Scan for the cell matching the given text and deliver its (x, y) coordinate at center. 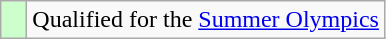
Qualified for the Summer Olympics (206, 20)
